From the cell containing the given text, extract its center point as (X, Y) coordinate. 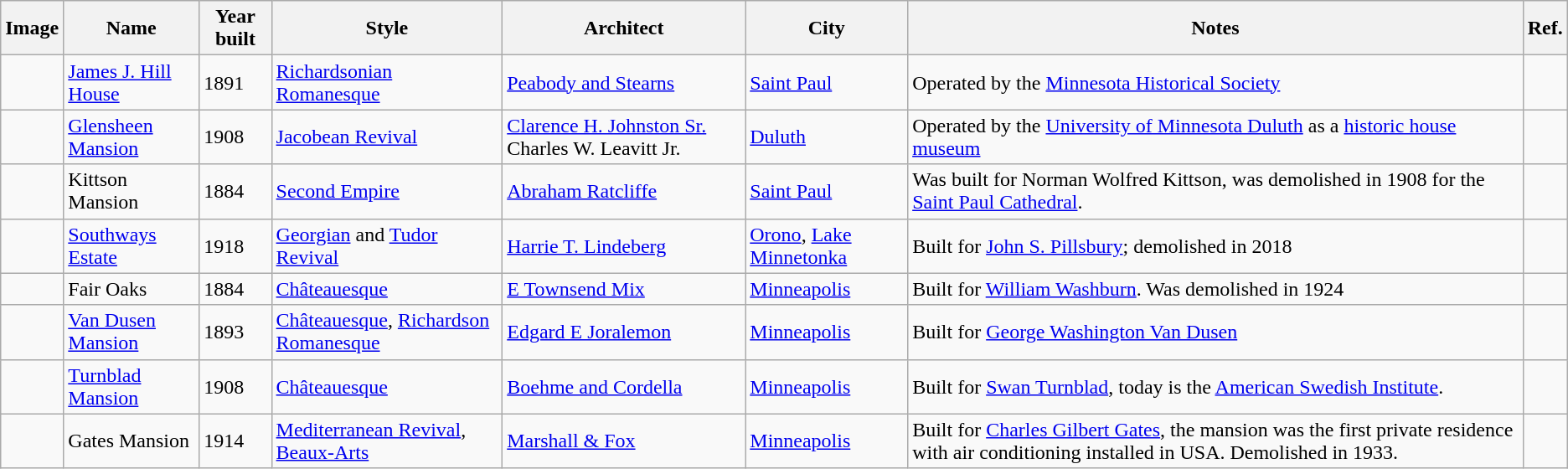
James J. Hill House (132, 82)
Boehme and Cordella (624, 387)
Harrie T. Lindeberg (624, 246)
Built for William Washburn. Was demolished in 1924 (1216, 289)
Built for Swan Turnblad, today is the American Swedish Institute. (1216, 387)
Image (32, 28)
1893 (235, 332)
Châteauesque, Richardson Romanesque (387, 332)
Kittson Mansion (132, 191)
Clarence H. Johnston Sr. Charles W. Leavitt Jr. (624, 137)
Turnblad Mansion (132, 387)
Fair Oaks (132, 289)
E Townsend Mix (624, 289)
Architect (624, 28)
Jacobean Revival (387, 137)
Abraham Ratcliffe (624, 191)
1891 (235, 82)
Built for Charles Gilbert Gates, the mansion was the first private residence with air conditioning installed in USA. Demolished in 1933. (1216, 441)
1918 (235, 246)
Gates Mansion (132, 441)
Operated by the Minnesota Historical Society (1216, 82)
Was built for Norman Wolfred Kittson, was demolished in 1908 for the Saint Paul Cathedral. (1216, 191)
Duluth (827, 137)
Built for George Washington Van Dusen (1216, 332)
Glensheen Mansion (132, 137)
Style (387, 28)
Mediterranean Revival, Beaux-Arts (387, 441)
1914 (235, 441)
City (827, 28)
Georgian and Tudor Revival (387, 246)
Notes (1216, 28)
Marshall & Fox (624, 441)
Southways Estate (132, 246)
Built for John S. Pillsbury; demolished in 2018 (1216, 246)
Name (132, 28)
Year built (235, 28)
Edgard E Joralemon (624, 332)
Richardsonian Romanesque (387, 82)
Peabody and Stearns (624, 82)
Orono, Lake Minnetonka (827, 246)
Second Empire (387, 191)
Operated by the University of Minnesota Duluth as a historic house museum (1216, 137)
Van Dusen Mansion (132, 332)
Ref. (1545, 28)
